Scan for the cell matching the given text and deliver its [X, Y] coordinate at center. 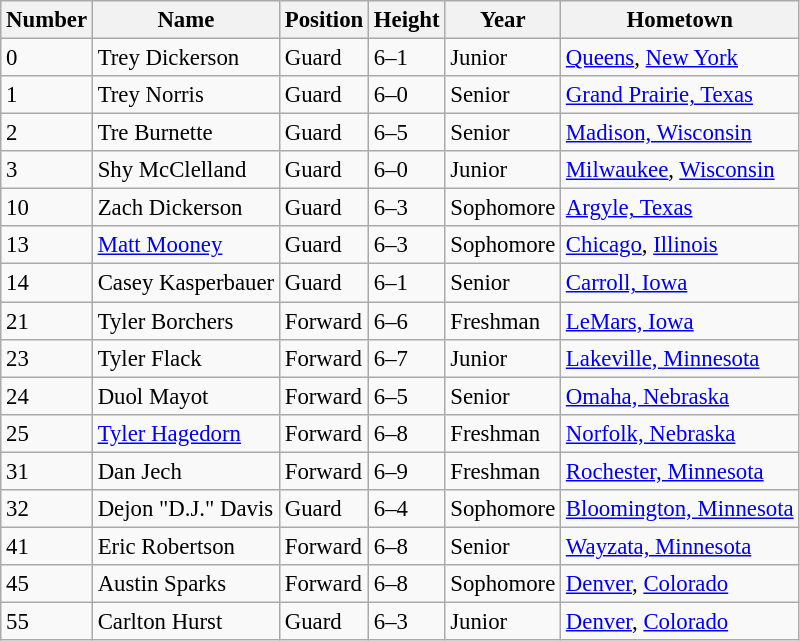
Argyle, Texas [680, 208]
Wayzata, Minnesota [680, 546]
Tyler Flack [186, 358]
Tyler Borchers [186, 321]
25 [47, 433]
Lakeville, Minnesota [680, 358]
24 [47, 396]
6–9 [407, 471]
Duol Mayot [186, 396]
23 [47, 358]
Zach Dickerson [186, 208]
6–4 [407, 509]
Position [324, 20]
Omaha, Nebraska [680, 396]
Chicago, Illinois [680, 245]
Casey Kasperbauer [186, 283]
Dan Jech [186, 471]
41 [47, 546]
Number [47, 20]
3 [47, 170]
Dejon "D.J." Davis [186, 509]
Trey Norris [186, 95]
Rochester, Minnesota [680, 471]
13 [47, 245]
Queens, New York [680, 58]
32 [47, 509]
Name [186, 20]
0 [47, 58]
LeMars, Iowa [680, 321]
Hometown [680, 20]
Shy McClelland [186, 170]
Carroll, Iowa [680, 283]
Tre Burnette [186, 133]
Year [503, 20]
Matt Mooney [186, 245]
Madison, Wisconsin [680, 133]
Norfolk, Nebraska [680, 433]
Carlton Hurst [186, 621]
2 [47, 133]
Milwaukee, Wisconsin [680, 170]
Tyler Hagedorn [186, 433]
55 [47, 621]
Bloomington, Minnesota [680, 509]
1 [47, 95]
6–6 [407, 321]
Austin Sparks [186, 584]
10 [47, 208]
Eric Robertson [186, 546]
21 [47, 321]
31 [47, 471]
Height [407, 20]
45 [47, 584]
Grand Prairie, Texas [680, 95]
6–7 [407, 358]
Trey Dickerson [186, 58]
14 [47, 283]
